Return (x, y) of the center of cell containing provided text 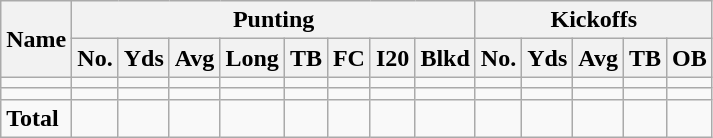
FC (348, 58)
Kickoffs (594, 20)
I20 (392, 58)
OB (690, 58)
Punting (274, 20)
Long (252, 58)
Blkd (445, 58)
Name (36, 39)
Total (36, 118)
